Scan for the cell matching the given text and deliver its [x, y] coordinate at center. 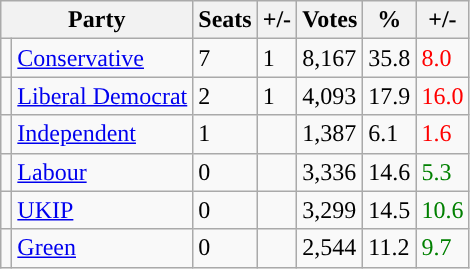
5.3 [442, 172]
35.8 [390, 58]
14.6 [390, 172]
7 [225, 58]
14.5 [390, 210]
Independent [102, 134]
8,167 [330, 58]
10.6 [442, 210]
2,544 [330, 248]
9.7 [442, 248]
17.9 [390, 96]
4,093 [330, 96]
Labour [102, 172]
Seats [225, 20]
1.6 [442, 134]
1,387 [330, 134]
3,336 [330, 172]
Votes [330, 20]
8.0 [442, 58]
2 [225, 96]
Liberal Democrat [102, 96]
6.1 [390, 134]
3,299 [330, 210]
% [390, 20]
Conservative [102, 58]
Green [102, 248]
UKIP [102, 210]
11.2 [390, 248]
16.0 [442, 96]
Party [97, 20]
